Pinpoint the cell where the given text exists, returning its (x, y) midpoint coordinate. 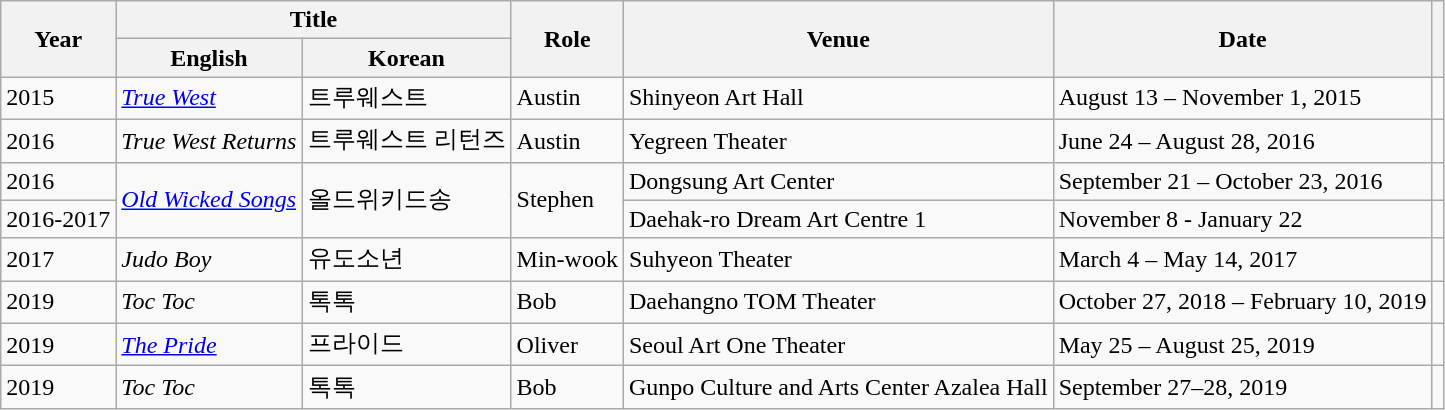
Seoul Art One Theater (838, 344)
Old Wicked Songs (209, 200)
Min-wook (567, 260)
프라이드 (406, 344)
유도소년 (406, 260)
Daehangno TOM Theater (838, 302)
Venue (838, 39)
Stephen (567, 200)
Korean (406, 58)
Title (314, 20)
Suhyeon Theater (838, 260)
August 13 – November 1, 2015 (1242, 98)
November 8 - January 22 (1242, 219)
Date (1242, 39)
March 4 – May 14, 2017 (1242, 260)
Shinyeon Art Hall (838, 98)
Daehak-ro Dream Art Centre 1 (838, 219)
True West (209, 98)
June 24 – August 28, 2016 (1242, 140)
트루웨스트 리턴즈 (406, 140)
May 25 – August 25, 2019 (1242, 344)
Gunpo Culture and Arts Center Azalea Hall (838, 388)
Year (58, 39)
Dongsung Art Center (838, 181)
2017 (58, 260)
올드위키드송 (406, 200)
Judo Boy (209, 260)
English (209, 58)
Oliver (567, 344)
트루웨스트 (406, 98)
The Pride (209, 344)
2015 (58, 98)
2016-2017 (58, 219)
September 21 – October 23, 2016 (1242, 181)
September 27–28, 2019 (1242, 388)
October 27, 2018 – February 10, 2019 (1242, 302)
True West Returns (209, 140)
Role (567, 39)
Yegreen Theater (838, 140)
